Capture the cell that displays the provided text and extract its [x, y] central coordinate. 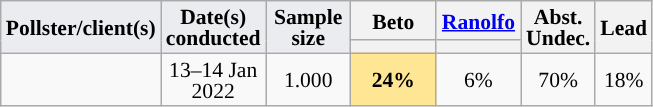
18% [624, 79]
Beto [394, 20]
6% [478, 79]
Ranolfo [478, 20]
Date(s)conducted [214, 27]
Lead [624, 27]
70% [558, 79]
1.000 [308, 79]
Abst.Undec. [558, 27]
13–14 Jan 2022 [214, 79]
Sample size [308, 27]
Pollster/client(s) [81, 27]
24% [394, 79]
